Output the (x, y) coordinate of the center of the cell containing the given text.  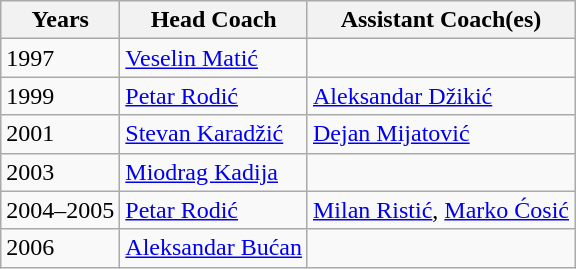
Veselin Matić (214, 58)
2006 (60, 248)
2001 (60, 134)
1999 (60, 96)
2004–2005 (60, 210)
Stevan Karadžić (214, 134)
Miodrag Kadija (214, 172)
Dejan Mijatović (440, 134)
Milan Ristić, Marko Ćosić (440, 210)
Years (60, 20)
Aleksandar Džikić (440, 96)
1997 (60, 58)
Aleksandar Bućan (214, 248)
Assistant Coach(es) (440, 20)
Head Coach (214, 20)
2003 (60, 172)
